Search for the cell housing the specified text and yield its (X, Y) center coordinate. 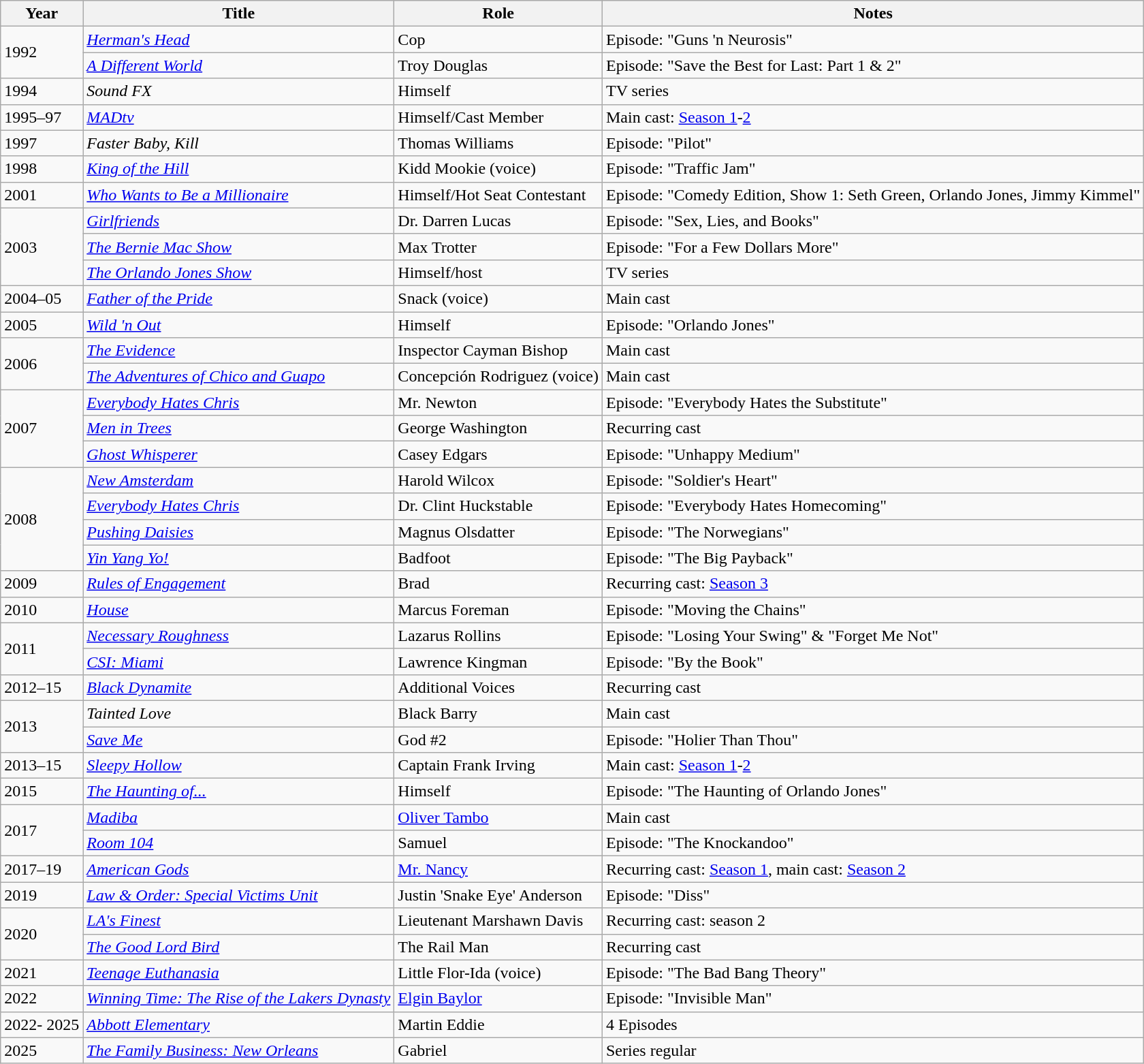
Recurring cast: Season 1, main cast: Season 2 (873, 869)
Abbott Elementary (238, 1024)
The Evidence (238, 351)
Justin 'Snake Eye' Anderson (498, 895)
Episode: "Everybody Hates the Substitute" (873, 403)
Dr. Clint Huckstable (498, 506)
Magnus Olsdatter (498, 532)
Max Trotter (498, 247)
Episode: "The Haunting of Orlando Jones" (873, 792)
Episode: "Soldier's Heart" (873, 480)
2011 (42, 648)
The Bernie Mac Show (238, 247)
Rules of Engagement (238, 584)
Lawrence Kingman (498, 661)
Himself/host (498, 272)
Pushing Daisies (238, 532)
Episode: "Comedy Edition, Show 1: Seth Green, Orlando Jones, Jimmy Kimmel" (873, 195)
Oliver Tambo (498, 817)
Martin Eddie (498, 1024)
Kidd Mookie (voice) (498, 169)
Snack (voice) (498, 298)
Episode: "Traffic Jam" (873, 169)
1994 (42, 91)
Year (42, 14)
Ghost Whisperer (238, 454)
Episode: "Invisible Man" (873, 999)
1995–97 (42, 117)
Episode: "By the Book" (873, 661)
Episode: "Orlando Jones" (873, 325)
Cop (498, 40)
Casey Edgars (498, 454)
2022 (42, 999)
2017–19 (42, 869)
Black Dynamite (238, 687)
MADtv (238, 117)
The Family Business: New Orleans (238, 1050)
Teenage Euthanasia (238, 973)
1992 (42, 52)
Winning Time: The Rise of the Lakers Dynasty (238, 999)
Save Me (238, 739)
Badfoot (498, 558)
Necessary Roughness (238, 636)
Lieutenant Marshawn Davis (498, 921)
2021 (42, 973)
House (238, 610)
2025 (42, 1050)
Episode: "Unhappy Medium" (873, 454)
2001 (42, 195)
Episode: "The Knockandoo" (873, 843)
Sleepy Hollow (238, 766)
Title (238, 14)
Law & Order: Special Victims Unit (238, 895)
Episode: "Everybody Hates Homecoming" (873, 506)
American Gods (238, 869)
Himself/Hot Seat Contestant (498, 195)
Father of the Pride (238, 298)
Mr. Newton (498, 403)
1997 (42, 143)
2019 (42, 895)
Episode: "The Norwegians" (873, 532)
Captain Frank Irving (498, 766)
Brad (498, 584)
Yin Yang Yo! (238, 558)
New Amsterdam (238, 480)
LA's Finest (238, 921)
The Rail Man (498, 947)
2009 (42, 584)
Men in Trees (238, 428)
Himself/Cast Member (498, 117)
2017 (42, 830)
Room 104 (238, 843)
Troy Douglas (498, 65)
2022- 2025 (42, 1024)
Recurring cast: season 2 (873, 921)
Concepción Rodriguez (voice) (498, 377)
Black Barry (498, 713)
Episode: "Holier Than Thou" (873, 739)
2005 (42, 325)
Tainted Love (238, 713)
George Washington (498, 428)
The Adventures of Chico and Guapo (238, 377)
Madiba (238, 817)
Notes (873, 14)
The Haunting of... (238, 792)
2003 (42, 247)
2010 (42, 610)
The Good Lord Bird (238, 947)
2015 (42, 792)
2020 (42, 934)
The Orlando Jones Show (238, 272)
Inspector Cayman Bishop (498, 351)
2013–15 (42, 766)
2012–15 (42, 687)
Gabriel (498, 1050)
Dr. Darren Lucas (498, 221)
Episode: "Pilot" (873, 143)
Faster Baby, Kill (238, 143)
Series regular (873, 1050)
God #2 (498, 739)
Episode: "Moving the Chains" (873, 610)
Episode: "Diss" (873, 895)
2004–05 (42, 298)
Wild 'n Out (238, 325)
Samuel (498, 843)
2007 (42, 428)
2013 (42, 726)
King of the Hill (238, 169)
2006 (42, 364)
1998 (42, 169)
Harold Wilcox (498, 480)
Girlfriends (238, 221)
Episode: "Sex, Lies, and Books" (873, 221)
Herman's Head (238, 40)
Role (498, 14)
4 Episodes (873, 1024)
Episode: "Losing Your Swing" & "Forget Me Not" (873, 636)
Mr. Nancy (498, 869)
Recurring cast: Season 3 (873, 584)
Who Wants to Be a Millionaire (238, 195)
Episode: "The Big Payback" (873, 558)
Episode: "Save the Best for Last: Part 1 & 2" (873, 65)
Marcus Foreman (498, 610)
A Different World (238, 65)
Little Flor-Ida (voice) (498, 973)
Thomas Williams (498, 143)
Lazarus Rollins (498, 636)
Episode: "Guns 'n Neurosis" (873, 40)
Sound FX (238, 91)
Additional Voices (498, 687)
Elgin Baylor (498, 999)
Episode: "For a Few Dollars More" (873, 247)
Episode: "The Bad Bang Theory" (873, 973)
CSI: Miami (238, 661)
2008 (42, 519)
